Scan for the cell matching the given text and deliver its (x, y) coordinate at center. 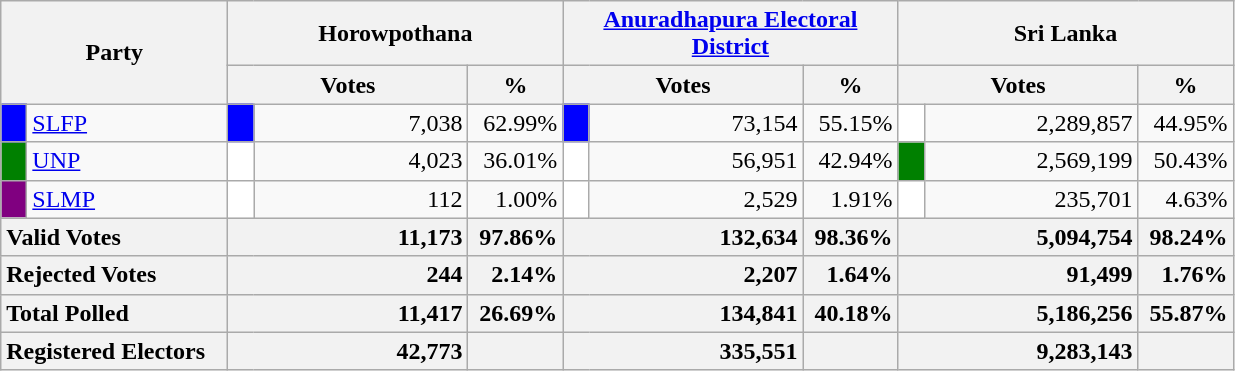
4.63% (1186, 199)
11,173 (348, 237)
26.69% (516, 313)
Registered Electors (114, 351)
40.18% (850, 313)
55.87% (1186, 313)
SLMP (128, 199)
9,283,143 (1018, 351)
Horowpothana (396, 34)
134,841 (683, 313)
112 (361, 199)
62.99% (516, 123)
2,569,199 (1031, 161)
5,186,256 (1018, 313)
5,094,754 (1018, 237)
1.76% (1186, 275)
1.00% (516, 199)
7,038 (361, 123)
98.36% (850, 237)
132,634 (683, 237)
2.14% (516, 275)
42.94% (850, 161)
Party (114, 52)
Sri Lanka (1066, 34)
Total Polled (114, 313)
Valid Votes (114, 237)
2,529 (696, 199)
50.43% (1186, 161)
Anuradhapura Electoral District (730, 34)
91,499 (1018, 275)
2,207 (683, 275)
244 (348, 275)
97.86% (516, 237)
SLFP (128, 123)
36.01% (516, 161)
55.15% (850, 123)
2,289,857 (1031, 123)
73,154 (696, 123)
44.95% (1186, 123)
UNP (128, 161)
1.64% (850, 275)
335,551 (683, 351)
4,023 (361, 161)
42,773 (348, 351)
235,701 (1031, 199)
56,951 (696, 161)
Rejected Votes (114, 275)
11,417 (348, 313)
1.91% (850, 199)
98.24% (1186, 237)
